Determine the [x, y] coordinate at the center of the cell enclosing the given text.  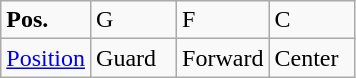
G [134, 20]
F [223, 20]
Pos. [46, 20]
Center [312, 58]
Guard [134, 58]
Forward [223, 58]
C [312, 20]
Position [46, 58]
